Locate the cell with the specified text and output its (X, Y) center coordinate. 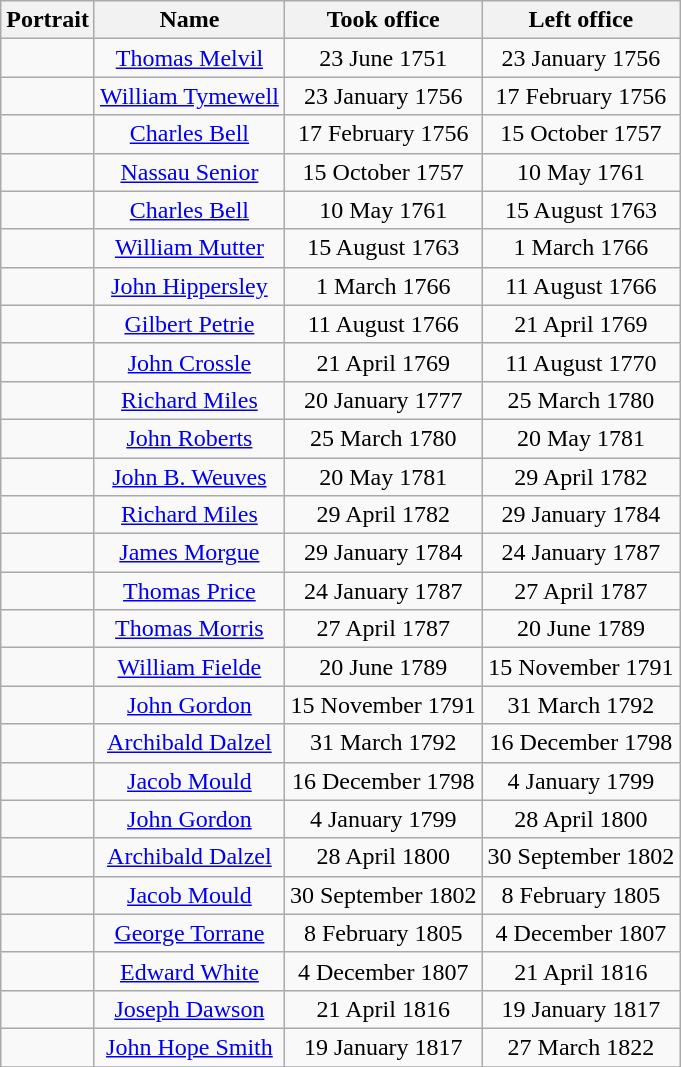
George Torrane (189, 933)
Nassau Senior (189, 172)
James Morgue (189, 553)
Edward White (189, 971)
Portrait (48, 20)
Name (189, 20)
23 June 1751 (383, 58)
Took office (383, 20)
Thomas Price (189, 591)
John Hippersley (189, 286)
John Roberts (189, 438)
John Crossle (189, 362)
20 January 1777 (383, 400)
William Mutter (189, 248)
Thomas Morris (189, 629)
27 March 1822 (581, 1047)
John Hope Smith (189, 1047)
William Fielde (189, 667)
William Tymewell (189, 96)
John B. Weuves (189, 477)
11 August 1770 (581, 362)
Gilbert Petrie (189, 324)
Thomas Melvil (189, 58)
Joseph Dawson (189, 1009)
Left office (581, 20)
